Find where the given text appears and provide that cell's center as [x, y] coordinate. 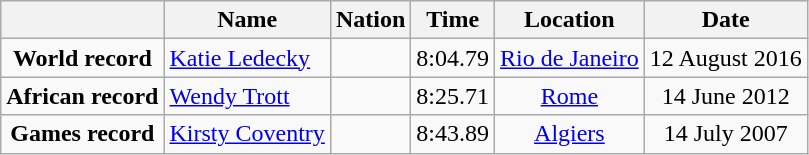
Algiers [570, 134]
Name [247, 20]
12 August 2016 [726, 58]
Rio de Janeiro [570, 58]
8:04.79 [453, 58]
Wendy Trott [247, 96]
African record [82, 96]
14 July 2007 [726, 134]
14 June 2012 [726, 96]
World record [82, 58]
8:43.89 [453, 134]
Time [453, 20]
Date [726, 20]
Rome [570, 96]
Katie Ledecky [247, 58]
Kirsty Coventry [247, 134]
Nation [370, 20]
8:25.71 [453, 96]
Games record [82, 134]
Location [570, 20]
